Locate the cell with the specified text and output its [X, Y] center coordinate. 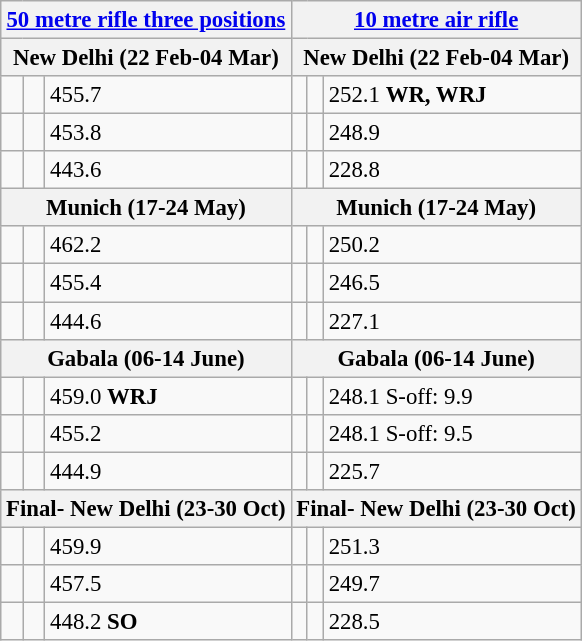
453.8 [168, 133]
455.2 [168, 433]
249.7 [452, 584]
251.3 [452, 546]
459.0 WRJ [168, 396]
227.1 [452, 321]
225.7 [452, 471]
252.1 WR, WRJ [452, 95]
462.2 [168, 245]
457.5 [168, 584]
50 metre rifle three positions [146, 20]
248.9 [452, 133]
228.8 [452, 170]
248.1 S-off: 9.9 [452, 396]
246.5 [452, 283]
455.4 [168, 283]
455.7 [168, 95]
248.1 S-off: 9.5 [452, 433]
444.6 [168, 321]
228.5 [452, 621]
443.6 [168, 170]
444.9 [168, 471]
250.2 [452, 245]
448.2 SO [168, 621]
10 metre air rifle [436, 20]
459.9 [168, 546]
